Find where the given text appears and provide that cell's center as [x, y] coordinate. 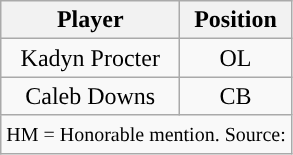
HM = Honorable mention. Source: [146, 134]
Caleb Downs [90, 96]
Player [90, 20]
Position [236, 20]
OL [236, 58]
CB [236, 96]
Kadyn Procter [90, 58]
